Output the [x, y] coordinate of the center of the cell containing the given text.  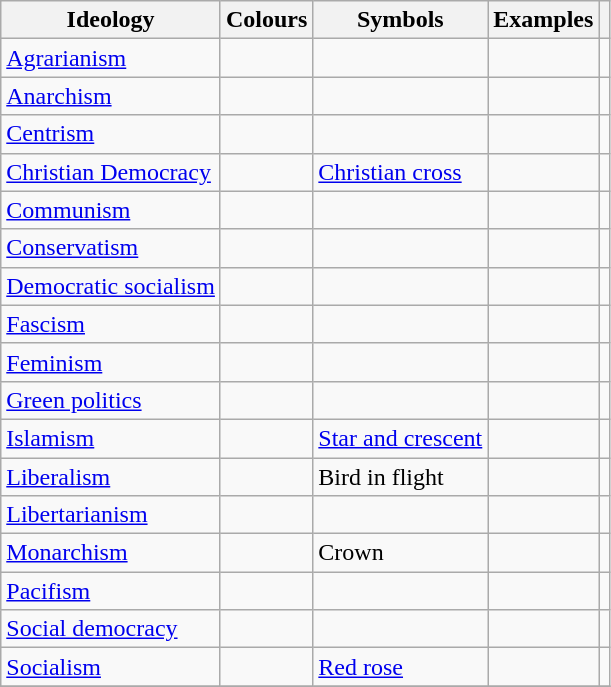
Christian cross [400, 172]
Pacifism [111, 591]
Colours [266, 20]
Feminism [111, 362]
Agrarianism [111, 58]
Anarchism [111, 96]
Democratic socialism [111, 286]
Green politics [111, 400]
Socialism [111, 667]
Crown [400, 553]
Monarchism [111, 553]
Symbols [400, 20]
Islamism [111, 438]
Liberalism [111, 477]
Red rose [400, 667]
Christian Democracy [111, 172]
Examples [544, 20]
Star and crescent [400, 438]
Centrism [111, 134]
Fascism [111, 324]
Bird in flight [400, 477]
Communism [111, 210]
Conservatism [111, 248]
Social democracy [111, 629]
Ideology [111, 20]
Libertarianism [111, 515]
